For the text-containing cell, return its midpoint in [X, Y] coordinate format. 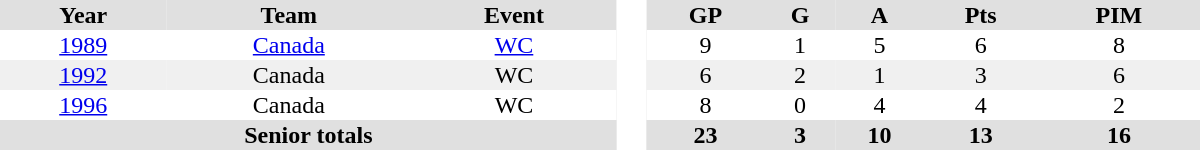
1989 [83, 45]
GP [706, 15]
Event [514, 15]
1996 [83, 105]
Year [83, 15]
Senior totals [308, 135]
16 [1119, 135]
23 [706, 135]
PIM [1119, 15]
G [800, 15]
1992 [83, 75]
9 [706, 45]
0 [800, 105]
A [879, 15]
13 [981, 135]
5 [879, 45]
10 [879, 135]
Team [288, 15]
Pts [981, 15]
